Identify which cell holds the provided text, then report its (X, Y) central coordinate. 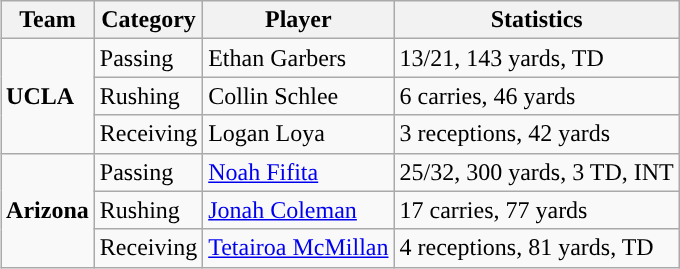
17 carries, 77 yards (536, 210)
Arizona (48, 210)
Collin Schlee (298, 96)
3 receptions, 42 yards (536, 134)
Logan Loya (298, 134)
13/21, 143 yards, TD (536, 58)
Ethan Garbers (298, 58)
UCLA (48, 96)
Player (298, 20)
4 receptions, 81 yards, TD (536, 248)
Jonah Coleman (298, 210)
25/32, 300 yards, 3 TD, INT (536, 172)
Category (148, 20)
6 carries, 46 yards (536, 96)
Team (48, 20)
Statistics (536, 20)
Noah Fifita (298, 172)
Tetairoa McMillan (298, 248)
